Capture the cell that displays the provided text and extract its [X, Y] central coordinate. 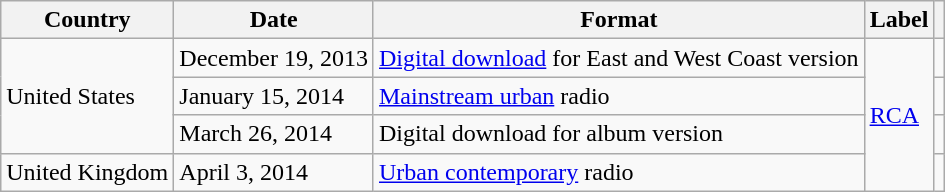
United Kingdom [88, 172]
United States [88, 96]
April 3, 2014 [274, 172]
RCA [899, 115]
March 26, 2014 [274, 134]
Country [88, 20]
Date [274, 20]
December 19, 2013 [274, 58]
Digital download for East and West Coast version [618, 58]
January 15, 2014 [274, 96]
Urban contemporary radio [618, 172]
Mainstream urban radio [618, 96]
Digital download for album version [618, 134]
Label [899, 20]
Format [618, 20]
